Output the (x, y) coordinate of the center of the cell containing the given text.  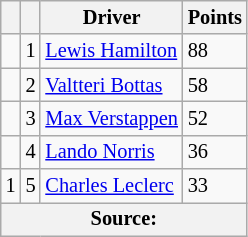
Max Verstappen (111, 118)
58 (215, 85)
Driver (111, 17)
Source: (124, 219)
3 (31, 118)
Lando Norris (111, 152)
Valtteri Bottas (111, 85)
4 (31, 152)
33 (215, 186)
36 (215, 152)
Lewis Hamilton (111, 51)
Points (215, 17)
5 (31, 186)
52 (215, 118)
88 (215, 51)
Charles Leclerc (111, 186)
2 (31, 85)
